Scan for the cell matching the given text and deliver its [X, Y] coordinate at center. 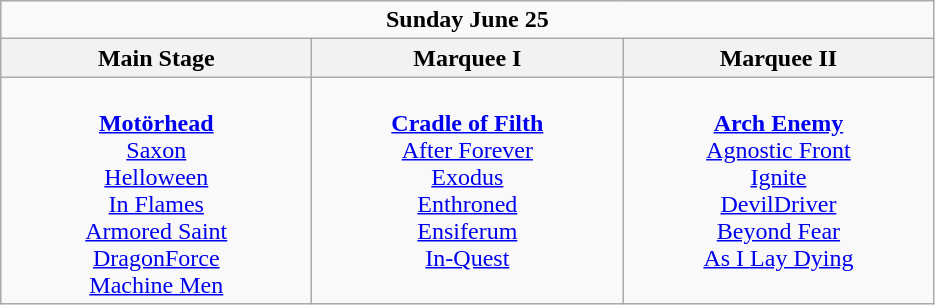
Main Stage [156, 58]
Motörhead Saxon Helloween In Flames Armored Saint DragonForce Machine Men [156, 190]
Arch Enemy Agnostic Front Ignite DevilDriver Beyond Fear As I Lay Dying [778, 190]
Marquee I [468, 58]
Marquee II [778, 58]
Sunday June 25 [468, 20]
Cradle of Filth After Forever Exodus Enthroned Ensiferum In-Quest [468, 190]
